Output the [x, y] coordinate of the center of the cell containing the given text.  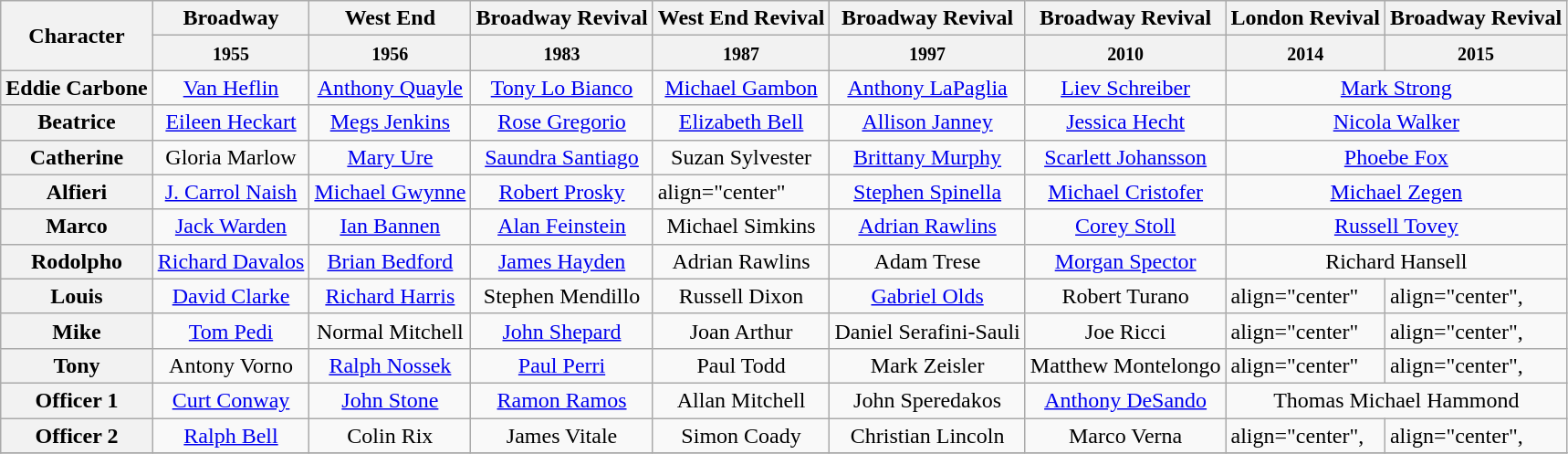
Ramon Ramos [562, 400]
Beatrice [77, 122]
Michael Simkins [741, 227]
Suzan Sylvester [741, 157]
Stephen Mendillo [562, 296]
Curt Conway [231, 400]
Morgan Spector [1125, 261]
2010 [1125, 53]
Mary Ure [391, 157]
Louis [77, 296]
Michael Gambon [741, 88]
Tom Pedi [231, 331]
2014 [1305, 53]
Scarlett Johansson [1125, 157]
Richard Hansell [1396, 261]
Matthew Montelongo [1125, 365]
Catherine [77, 157]
Russell Dixon [741, 296]
Marco Verna [1125, 436]
Ralph Nossek [391, 365]
Gabriel Olds [927, 296]
Adam Trese [927, 261]
Joan Arthur [741, 331]
Brian Bedford [391, 261]
Michael Cristofer [1125, 192]
West End [391, 18]
Thomas Michael Hammond [1396, 400]
Rose Gregorio [562, 122]
Broadway [231, 18]
Anthony LaPaglia [927, 88]
Ian Bannen [391, 227]
Eileen Heckart [231, 122]
Character [77, 36]
Robert Prosky [562, 192]
Joe Ricci [1125, 331]
Michael Gwynne [391, 192]
Alfieri [77, 192]
1983 [562, 53]
James Hayden [562, 261]
Officer 2 [77, 436]
1997 [927, 53]
Paul Perri [562, 365]
Jack Warden [231, 227]
Paul Todd [741, 365]
James Vitale [562, 436]
Mike [77, 331]
Mark Zeisler [927, 365]
West End Revival [741, 18]
Gloria Marlow [231, 157]
Simon Coady [741, 436]
J. Carrol Naish [231, 192]
Tony [77, 365]
1987 [741, 53]
London Revival [1305, 18]
Eddie Carbone [77, 88]
Russell Tovey [1396, 227]
Tony Lo Bianco [562, 88]
Officer 1 [77, 400]
Alan Feinstein [562, 227]
Colin Rix [391, 436]
Liev Schreiber [1125, 88]
Megs Jenkins [391, 122]
Phoebe Fox [1396, 157]
John Stone [391, 400]
Brittany Murphy [927, 157]
Christian Lincoln [927, 436]
Robert Turano [1125, 296]
Corey Stoll [1125, 227]
Allison Janney [927, 122]
1955 [231, 53]
Jessica Hecht [1125, 122]
1956 [391, 53]
Richard Davalos [231, 261]
Saundra Santiago [562, 157]
John Shepard [562, 331]
Antony Vorno [231, 365]
Normal Mitchell [391, 331]
Richard Harris [391, 296]
John Speredakos [927, 400]
Van Heflin [231, 88]
Marco [77, 227]
Anthony DeSando [1125, 400]
Anthony Quayle [391, 88]
2015 [1475, 53]
Allan Mitchell [741, 400]
Stephen Spinella [927, 192]
Daniel Serafini-Sauli [927, 331]
Michael Zegen [1396, 192]
David Clarke [231, 296]
Mark Strong [1396, 88]
Ralph Bell [231, 436]
Rodolpho [77, 261]
Nicola Walker [1396, 122]
Elizabeth Bell [741, 122]
